Output the [X, Y] coordinate of the center of the cell containing the given text.  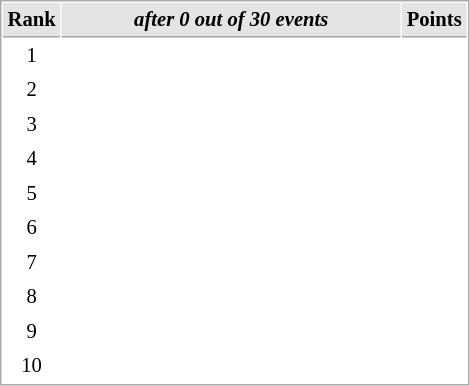
after 0 out of 30 events [232, 20]
3 [32, 124]
7 [32, 262]
Rank [32, 20]
4 [32, 158]
1 [32, 56]
9 [32, 332]
6 [32, 228]
8 [32, 296]
5 [32, 194]
10 [32, 366]
2 [32, 90]
Points [434, 20]
